Provide the (x, y) coordinate of the cell's center where the given text is located.  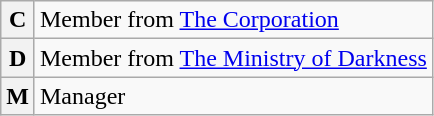
Manager (233, 96)
M (18, 96)
C (18, 20)
Member from The Ministry of Darkness (233, 58)
D (18, 58)
Member from The Corporation (233, 20)
